Determine the (x, y) coordinate at the center of the cell enclosing the given text.  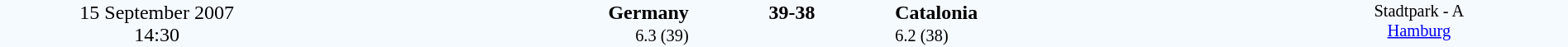
39-38 (791, 12)
15 September 200714:30 (157, 23)
6.3 (39) (501, 36)
Germany (501, 12)
Stadtpark - A Hamburg (1419, 23)
Catalonia (1082, 12)
6.2 (38) (1082, 36)
